From the cell containing the given text, extract its center point as (X, Y) coordinate. 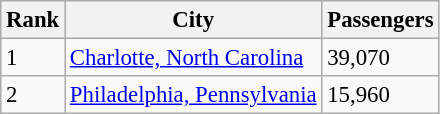
39,070 (380, 58)
Charlotte, North Carolina (194, 58)
Philadelphia, Pennsylvania (194, 95)
15,960 (380, 95)
City (194, 20)
Passengers (380, 20)
2 (33, 95)
1 (33, 58)
Rank (33, 20)
